Detect which cell encompasses the target text, then output its (X, Y) center coordinate. 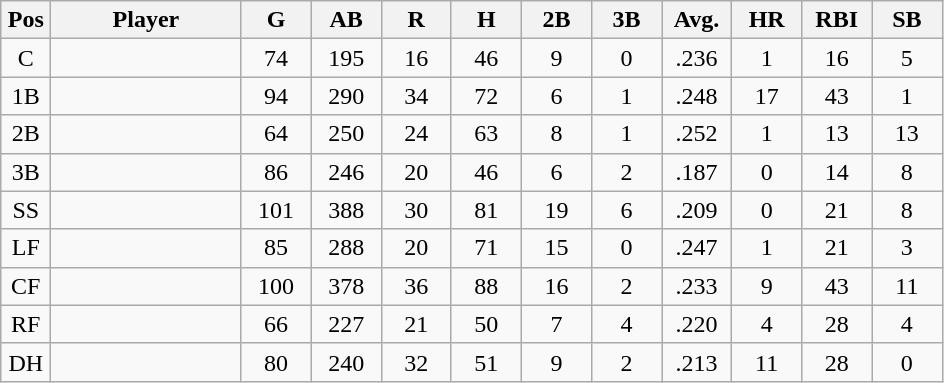
AB (346, 20)
.247 (697, 248)
RBI (837, 20)
94 (276, 96)
72 (486, 96)
388 (346, 210)
17 (767, 96)
SB (907, 20)
G (276, 20)
C (26, 58)
CF (26, 286)
74 (276, 58)
64 (276, 134)
.248 (697, 96)
250 (346, 134)
.213 (697, 362)
290 (346, 96)
240 (346, 362)
24 (416, 134)
66 (276, 324)
86 (276, 172)
5 (907, 58)
51 (486, 362)
HR (767, 20)
.252 (697, 134)
101 (276, 210)
.187 (697, 172)
H (486, 20)
50 (486, 324)
14 (837, 172)
30 (416, 210)
288 (346, 248)
85 (276, 248)
227 (346, 324)
34 (416, 96)
19 (556, 210)
378 (346, 286)
3 (907, 248)
LF (26, 248)
DH (26, 362)
.220 (697, 324)
36 (416, 286)
32 (416, 362)
71 (486, 248)
RF (26, 324)
63 (486, 134)
SS (26, 210)
15 (556, 248)
1B (26, 96)
.209 (697, 210)
Avg. (697, 20)
80 (276, 362)
195 (346, 58)
246 (346, 172)
7 (556, 324)
.233 (697, 286)
81 (486, 210)
Pos (26, 20)
100 (276, 286)
.236 (697, 58)
Player (146, 20)
R (416, 20)
88 (486, 286)
